Pinpoint the cell where the given text exists, returning its (x, y) midpoint coordinate. 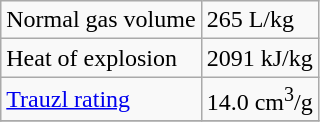
265 L/kg (260, 20)
Heat of explosion (101, 58)
14.0 cm3/g (260, 100)
Normal gas volume (101, 20)
Trauzl rating (101, 100)
2091 kJ/kg (260, 58)
